For the text-containing cell, return its midpoint in (x, y) coordinate format. 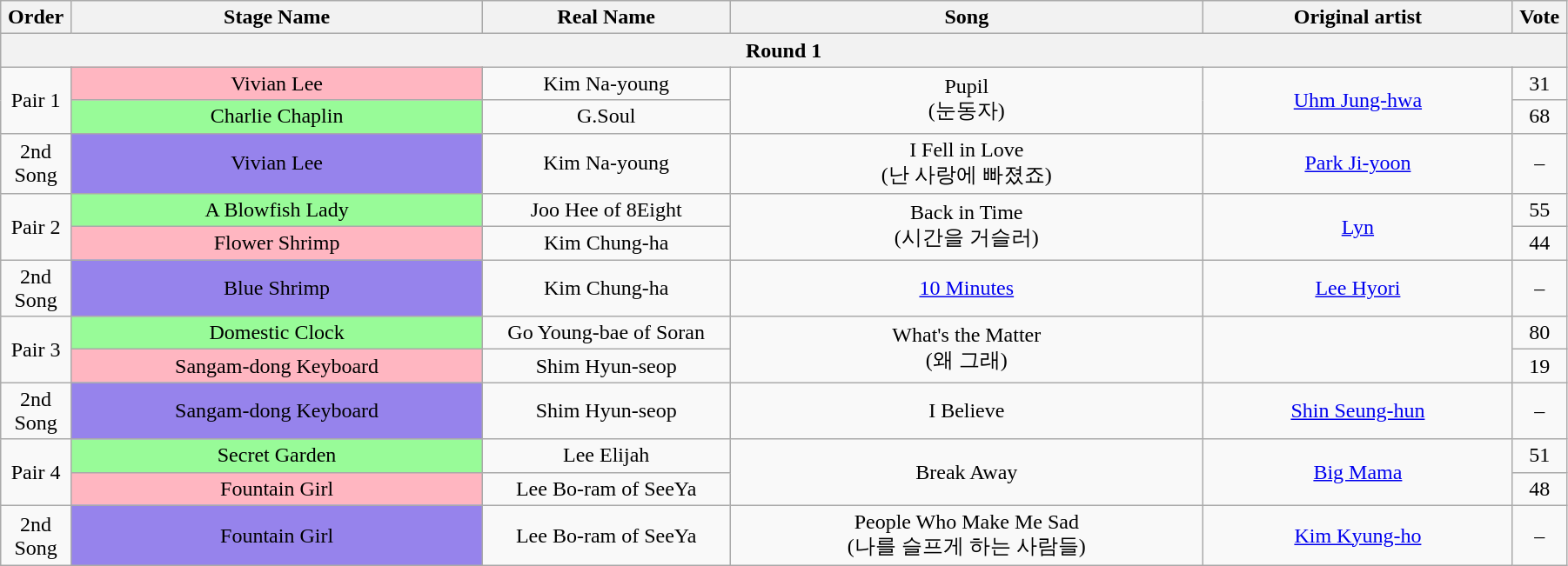
Real Name (606, 17)
I Fell in Love(난 사랑에 빠졌죠) (967, 163)
Lee Elijah (606, 456)
Pair 2 (37, 227)
Uhm Jung-hwa (1357, 100)
Pair 3 (37, 350)
Lyn (1357, 227)
Charlie Chaplin (277, 117)
Park Ji-yoon (1357, 163)
44 (1540, 243)
Break Away (967, 472)
Go Young-bae of Soran (606, 333)
Flower Shrimp (277, 243)
Domestic Clock (277, 333)
Order (37, 17)
Blue Shrimp (277, 289)
Kim Kyung-ho (1357, 536)
51 (1540, 456)
Shin Seung-hun (1357, 410)
68 (1540, 117)
55 (1540, 210)
Secret Garden (277, 456)
10 Minutes (967, 289)
Pair 1 (37, 100)
People Who Make Me Sad(나를 슬프게 하는 사람들) (967, 536)
G.Soul (606, 117)
Pupil(눈동자) (967, 100)
I Believe (967, 410)
A Blowfish Lady (277, 210)
80 (1540, 333)
19 (1540, 366)
48 (1540, 489)
Song (967, 17)
Back in Time(시간을 거슬러) (967, 227)
Pair 4 (37, 472)
31 (1540, 83)
Stage Name (277, 17)
Vote (1540, 17)
Joo Hee of 8Eight (606, 210)
Original artist (1357, 17)
Round 1 (784, 50)
Lee Hyori (1357, 289)
Big Mama (1357, 472)
What's the Matter(왜 그래) (967, 350)
